From the cell containing the given text, extract its center point as (x, y) coordinate. 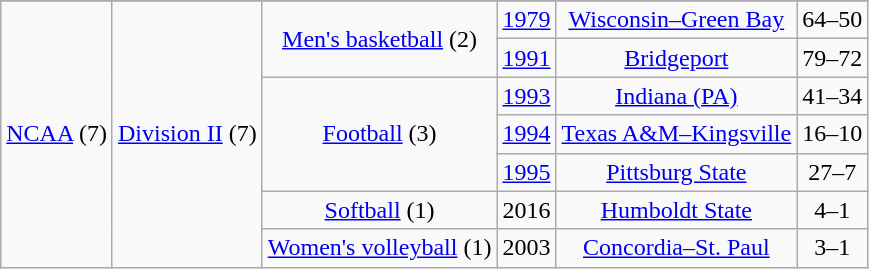
Women's volleyball (1) (380, 248)
Division II (7) (187, 134)
Wisconsin–Green Bay (676, 20)
41–34 (832, 96)
Football (3) (380, 134)
4–1 (832, 210)
2016 (526, 210)
3–1 (832, 248)
Indiana (PA) (676, 96)
1993 (526, 96)
2003 (526, 248)
Humboldt State (676, 210)
Concordia–St. Paul (676, 248)
16–10 (832, 134)
79–72 (832, 58)
1979 (526, 20)
Softball (1) (380, 210)
NCAA (7) (57, 134)
1994 (526, 134)
27–7 (832, 172)
1991 (526, 58)
Pittsburg State (676, 172)
Men's basketball (2) (380, 39)
Texas A&M–Kingsville (676, 134)
Bridgeport (676, 58)
1995 (526, 172)
64–50 (832, 20)
